Scan for the cell matching the given text and deliver its [X, Y] coordinate at center. 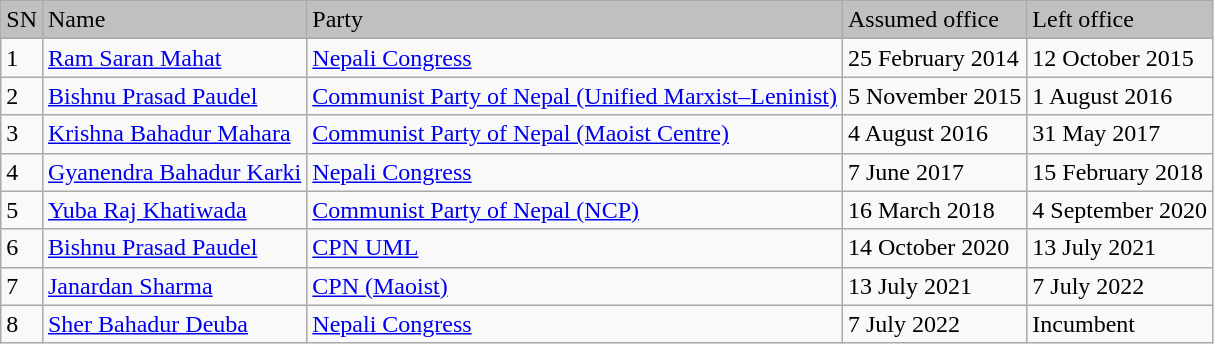
Ram Saran Mahat [174, 58]
Yuba Raj Khatiwada [174, 210]
25 February 2014 [934, 58]
5 November 2015 [934, 96]
4 [22, 172]
Gyanendra Bahadur Karki [174, 172]
Assumed office [934, 20]
4 August 2016 [934, 134]
Communist Party of Nepal (Maoist Centre) [575, 134]
Krishna Bahadur Mahara [174, 134]
CPN UML [575, 248]
Party [575, 20]
Incumbent [1120, 324]
7 June 2017 [934, 172]
14 October 2020 [934, 248]
2 [22, 96]
12 October 2015 [1120, 58]
3 [22, 134]
7 [22, 286]
Communist Party of Nepal (Unified Marxist–Leninist) [575, 96]
6 [22, 248]
Communist Party of Nepal (NCP) [575, 210]
1 August 2016 [1120, 96]
Sher Bahadur Deuba [174, 324]
8 [22, 324]
15 February 2018 [1120, 172]
SN [22, 20]
Left office [1120, 20]
CPN (Maoist) [575, 286]
1 [22, 58]
31 May 2017 [1120, 134]
5 [22, 210]
16 March 2018 [934, 210]
Name [174, 20]
Janardan Sharma [174, 286]
4 September 2020 [1120, 210]
